Return (x, y) of the center of cell containing provided text 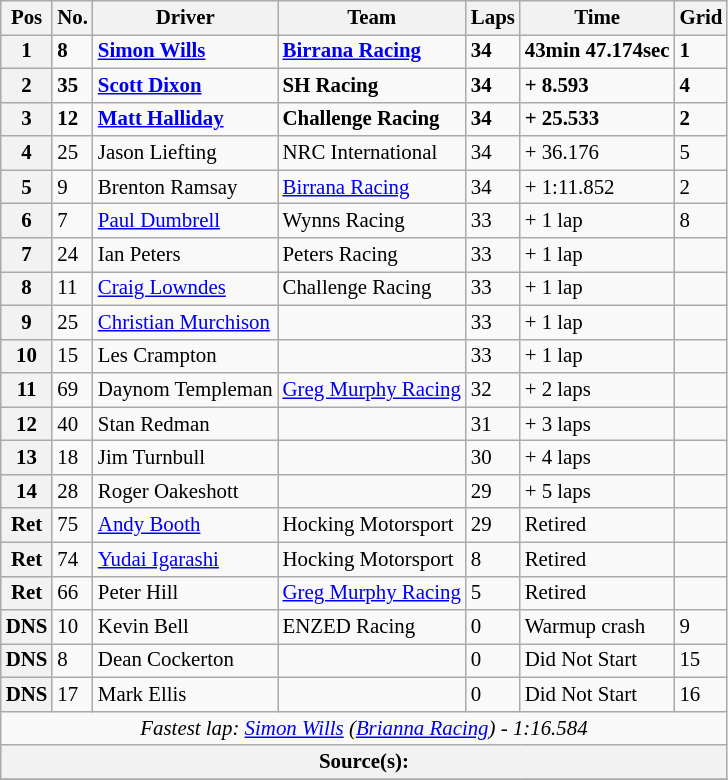
75 (72, 525)
32 (493, 390)
Christian Murchison (186, 322)
Peters Racing (372, 255)
Stan Redman (186, 424)
Time (598, 18)
3 (27, 119)
+ 25.533 (598, 119)
Andy Booth (186, 525)
Simon Wills (186, 51)
28 (72, 491)
40 (72, 424)
66 (72, 593)
17 (72, 695)
43min 47.174sec (598, 51)
+ 4 laps (598, 458)
Roger Oakeshott (186, 491)
Fastest lap: Simon Wills (Brianna Racing) - 1:16.584 (364, 728)
Wynns Racing (372, 221)
Paul Dumbrell (186, 221)
Ian Peters (186, 255)
+ 3 laps (598, 424)
Brenton Ramsay (186, 187)
Peter Hill (186, 593)
74 (72, 559)
Source(s): (364, 762)
30 (493, 458)
14 (27, 491)
Grid (700, 18)
Pos (27, 18)
69 (72, 390)
Craig Lowndes (186, 288)
31 (493, 424)
Kevin Bell (186, 627)
Scott Dixon (186, 85)
16 (700, 695)
Yudai Igarashi (186, 559)
Jason Liefting (186, 153)
No. (72, 18)
NRC International (372, 153)
Daynom Templeman (186, 390)
+ 8.593 (598, 85)
+ 36.176 (598, 153)
Driver (186, 18)
24 (72, 255)
35 (72, 85)
Team (372, 18)
SH Racing (372, 85)
ENZED Racing (372, 627)
Jim Turnbull (186, 458)
Les Crampton (186, 356)
13 (27, 458)
Mark Ellis (186, 695)
Dean Cockerton (186, 661)
Laps (493, 18)
Matt Halliday (186, 119)
6 (27, 221)
+ 2 laps (598, 390)
18 (72, 458)
+ 5 laps (598, 491)
+ 1:11.852 (598, 187)
Warmup crash (598, 627)
